Determine the [x, y] coordinate at the center of the cell enclosing the given text.  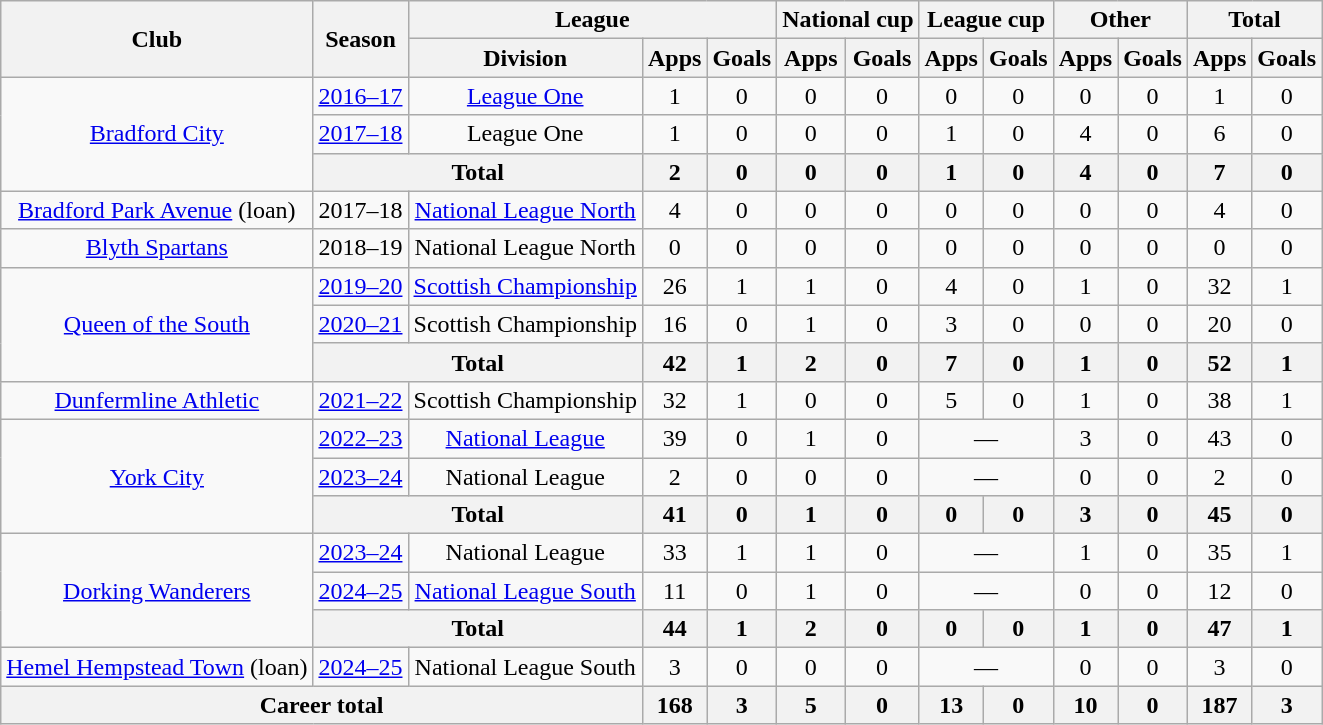
Season [360, 39]
2022–23 [360, 438]
Other [1120, 20]
168 [674, 705]
33 [674, 553]
Queen of the South [157, 324]
6 [1219, 134]
Career total [322, 705]
2021–22 [360, 400]
41 [674, 515]
Dunfermline Athletic [157, 400]
43 [1219, 438]
12 [1219, 591]
2019–20 [360, 286]
2018–19 [360, 248]
Club [157, 39]
Bradford City [157, 134]
Division [525, 58]
National cup [848, 20]
39 [674, 438]
45 [1219, 515]
Bradford Park Avenue (loan) [157, 210]
35 [1219, 553]
47 [1219, 629]
Blyth Spartans [157, 248]
2020–21 [360, 324]
44 [674, 629]
20 [1219, 324]
York City [157, 476]
11 [674, 591]
42 [674, 362]
13 [951, 705]
16 [674, 324]
10 [1085, 705]
League cup [986, 20]
38 [1219, 400]
2016–17 [360, 96]
Hemel Hempstead Town (loan) [157, 667]
26 [674, 286]
League [592, 20]
52 [1219, 362]
187 [1219, 705]
Dorking Wanderers [157, 591]
